Provide the [x, y] coordinate of the cell's center where the given text is located.  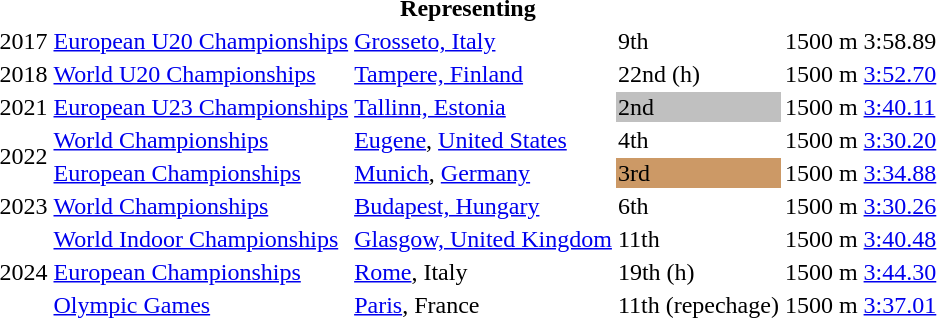
Glasgow, United Kingdom [484, 239]
Budapest, Hungary [484, 206]
6th [698, 206]
Tampere, Finland [484, 74]
European U20 Championships [201, 41]
Munich, Germany [484, 173]
11th [698, 239]
19th (h) [698, 272]
Tallinn, Estonia [484, 107]
3rd [698, 173]
European U23 Championships [201, 107]
World U20 Championships [201, 74]
4th [698, 140]
Eugene, United States [484, 140]
Grosseto, Italy [484, 41]
World Indoor Championships [201, 239]
22nd (h) [698, 74]
9th [698, 41]
2nd [698, 107]
Rome, Italy [484, 272]
